Locate the cell with the specified text and output its (x, y) center coordinate. 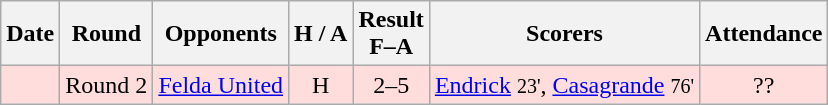
?? (764, 85)
Endrick 23', Casagrande 76' (564, 85)
Attendance (764, 34)
Scorers (564, 34)
Round (106, 34)
Opponents (221, 34)
2–5 (391, 85)
Felda United (221, 85)
H / A (321, 34)
Round 2 (106, 85)
Date (30, 34)
H (321, 85)
ResultF–A (391, 34)
